Output the [X, Y] coordinate of the center of the cell containing the given text.  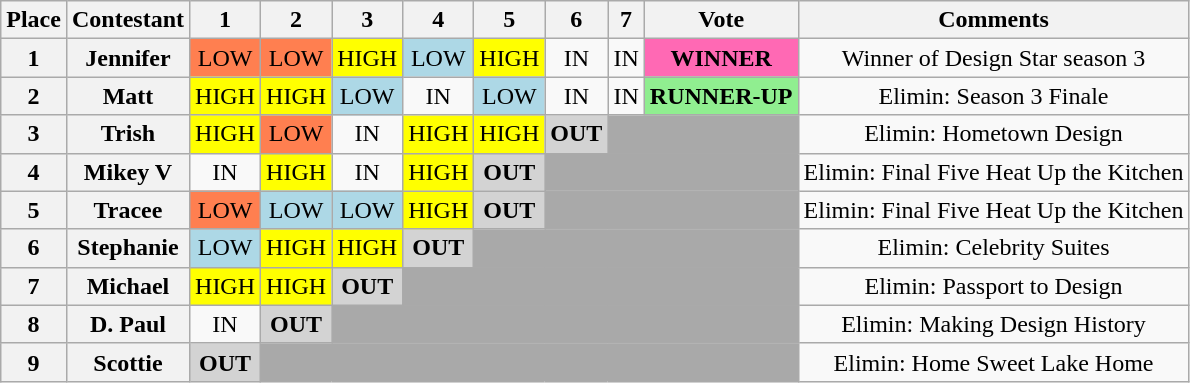
D. Paul [128, 324]
Mikey V [128, 172]
Contestant [128, 20]
Comments [994, 20]
Matt [128, 96]
Elimin: Season 3 Finale [994, 96]
Elimin: Making Design History [994, 324]
Elimin: Passport to Design [994, 286]
Vote [721, 20]
Jennifer [128, 58]
9 [34, 362]
Elimin: Home Sweet Lake Home [994, 362]
Stephanie [128, 248]
Winner of Design Star season 3 [994, 58]
Michael [128, 286]
8 [34, 324]
RUNNER-UP [721, 96]
Place [34, 20]
Elimin: Celebrity Suites [994, 248]
Elimin: Hometown Design [994, 134]
Tracee [128, 210]
WINNER [721, 58]
Trish [128, 134]
Scottie [128, 362]
